Determine the [x, y] coordinate at the center of the cell enclosing the given text.  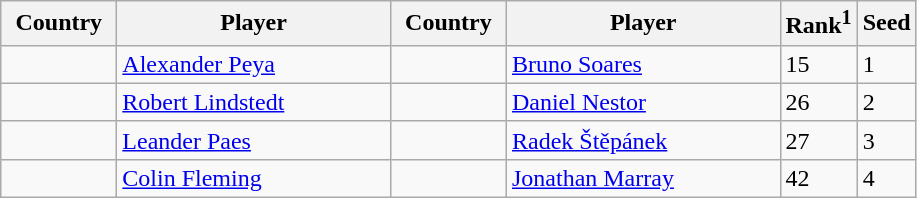
2 [886, 102]
42 [818, 178]
1 [886, 64]
Daniel Nestor [643, 102]
Leander Paes [254, 140]
3 [886, 140]
4 [886, 178]
Bruno Soares [643, 64]
Robert Lindstedt [254, 102]
Radek Štěpánek [643, 140]
15 [818, 64]
Alexander Peya [254, 64]
Rank1 [818, 24]
26 [818, 102]
Colin Fleming [254, 178]
Seed [886, 24]
Jonathan Marray [643, 178]
27 [818, 140]
